Return the (x, y) coordinate for the center point of the cell that contains the specified text.  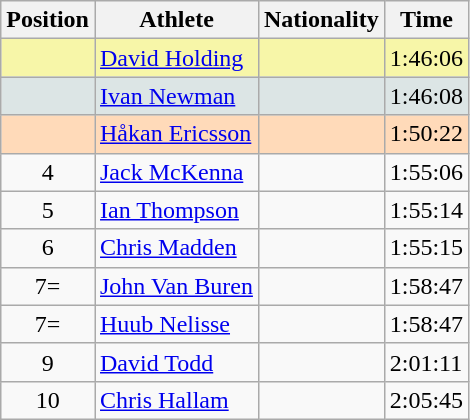
Jack McKenna (176, 172)
10 (48, 400)
David Holding (176, 58)
Nationality (321, 20)
1:46:08 (426, 96)
2:05:45 (426, 400)
Ivan Newman (176, 96)
John Van Buren (176, 286)
David Todd (176, 362)
9 (48, 362)
Time (426, 20)
Chris Hallam (176, 400)
4 (48, 172)
1:46:06 (426, 58)
1:50:22 (426, 134)
Ian Thompson (176, 210)
Huub Nelisse (176, 324)
6 (48, 248)
Position (48, 20)
2:01:11 (426, 362)
Athlete (176, 20)
1:55:14 (426, 210)
5 (48, 210)
1:55:15 (426, 248)
Håkan Ericsson (176, 134)
1:55:06 (426, 172)
Chris Madden (176, 248)
